Capture the cell that displays the provided text and extract its (X, Y) central coordinate. 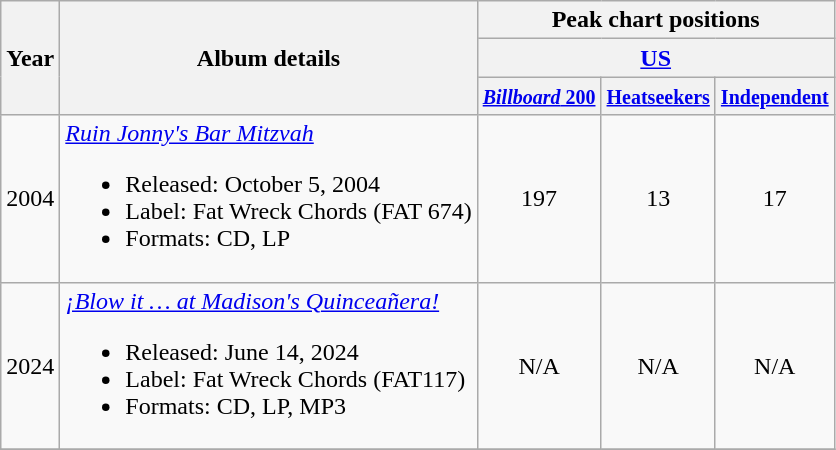
Year (30, 58)
17 (774, 198)
2004 (30, 198)
2024 (30, 366)
Heatseekers (658, 96)
Billboard 200 (539, 96)
13 (658, 198)
Album details (268, 58)
197 (539, 198)
¡Blow it … at Madison's Quinceañera!Released: June 14, 2024Label: Fat Wreck Chords (FAT117)Formats: CD, LP, MP3 (268, 366)
Independent (774, 96)
Ruin Jonny's Bar MitzvahReleased: October 5, 2004Label: Fat Wreck Chords (FAT 674)Formats: CD, LP (268, 198)
US (656, 58)
Peak chart positions (656, 20)
